Determine the [x, y] coordinate at the center of the cell enclosing the given text.  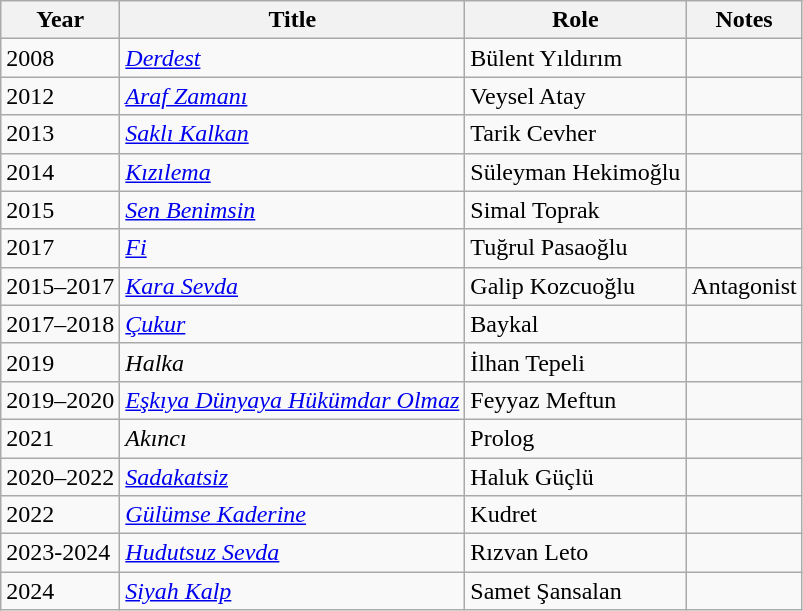
Araf Zamanı [292, 96]
Derdest [292, 58]
2019 [60, 362]
Role [576, 20]
2019–2020 [60, 400]
Prolog [576, 438]
2015–2017 [60, 286]
2023-2024 [60, 553]
Rızvan Leto [576, 553]
2022 [60, 515]
Saklı Kalkan [292, 134]
İlhan Tepeli [576, 362]
Haluk Güçlü [576, 477]
Year [60, 20]
Feyyaz Meftun [576, 400]
Baykal [576, 324]
Siyah Kalp [292, 591]
Süleyman Hekimoğlu [576, 172]
Gülümse Kaderine [292, 515]
Halka [292, 362]
2008 [60, 58]
2014 [60, 172]
Antagonist [744, 286]
Çukur [292, 324]
Sadakatsiz [292, 477]
Kara Sevda [292, 286]
2017–2018 [60, 324]
Notes [744, 20]
Sen Benimsin [292, 210]
Kudret [576, 515]
2015 [60, 210]
Eşkıya Dünyaya Hükümdar Olmaz [292, 400]
2013 [60, 134]
2012 [60, 96]
Galip Kozcuoğlu [576, 286]
Tuğrul Pasaoğlu [576, 248]
Simal Toprak [576, 210]
Samet Şansalan [576, 591]
Hudutsuz Sevda [292, 553]
Bülent Yıldırım [576, 58]
2021 [60, 438]
Veysel Atay [576, 96]
2017 [60, 248]
Akıncı [292, 438]
Kızılema [292, 172]
2020–2022 [60, 477]
Tarik Cevher [576, 134]
Title [292, 20]
Fi [292, 248]
2024 [60, 591]
